Extract the (x, y) coordinate from the center of the cell holding the provided text.  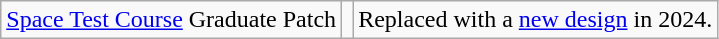
Space Test Course Graduate Patch (172, 20)
Replaced with a new design in 2024. (536, 20)
